Pinpoint the cell where the given text exists, returning its (x, y) midpoint coordinate. 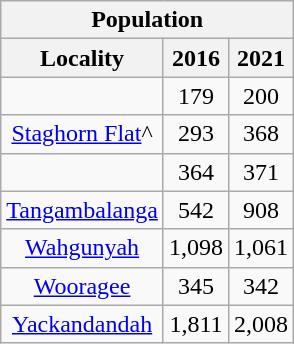
2016 (196, 58)
1,811 (196, 324)
293 (196, 134)
368 (260, 134)
2021 (260, 58)
342 (260, 286)
Population (148, 20)
Tangambalanga (82, 210)
542 (196, 210)
200 (260, 96)
1,061 (260, 248)
345 (196, 286)
Wooragee (82, 286)
1,098 (196, 248)
371 (260, 172)
2,008 (260, 324)
Locality (82, 58)
Yackandandah (82, 324)
179 (196, 96)
Staghorn Flat^ (82, 134)
Wahgunyah (82, 248)
364 (196, 172)
908 (260, 210)
